Identify which cell holds the provided text, then report its [x, y] central coordinate. 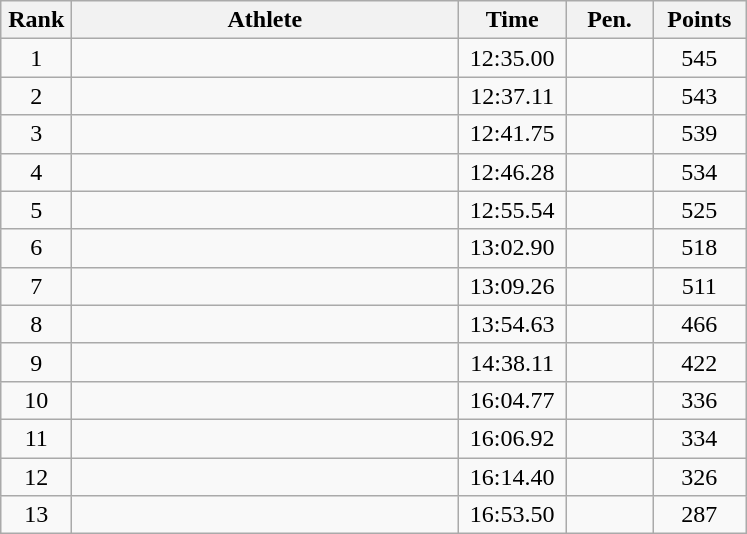
12:41.75 [512, 134]
543 [699, 96]
287 [699, 515]
534 [699, 172]
525 [699, 210]
Athlete [265, 20]
13:02.90 [512, 248]
12:35.00 [512, 58]
9 [36, 362]
11 [36, 438]
12:55.54 [512, 210]
16:06.92 [512, 438]
13:54.63 [512, 324]
12:46.28 [512, 172]
422 [699, 362]
5 [36, 210]
511 [699, 286]
16:04.77 [512, 400]
12 [36, 477]
Time [512, 20]
518 [699, 248]
16:53.50 [512, 515]
7 [36, 286]
16:14.40 [512, 477]
13 [36, 515]
13:09.26 [512, 286]
8 [36, 324]
12:37.11 [512, 96]
2 [36, 96]
466 [699, 324]
6 [36, 248]
336 [699, 400]
Pen. [609, 20]
334 [699, 438]
3 [36, 134]
10 [36, 400]
Points [699, 20]
545 [699, 58]
14:38.11 [512, 362]
4 [36, 172]
539 [699, 134]
1 [36, 58]
326 [699, 477]
Rank [36, 20]
